Return the (X, Y) coordinate for the center point of the cell that contains the specified text.  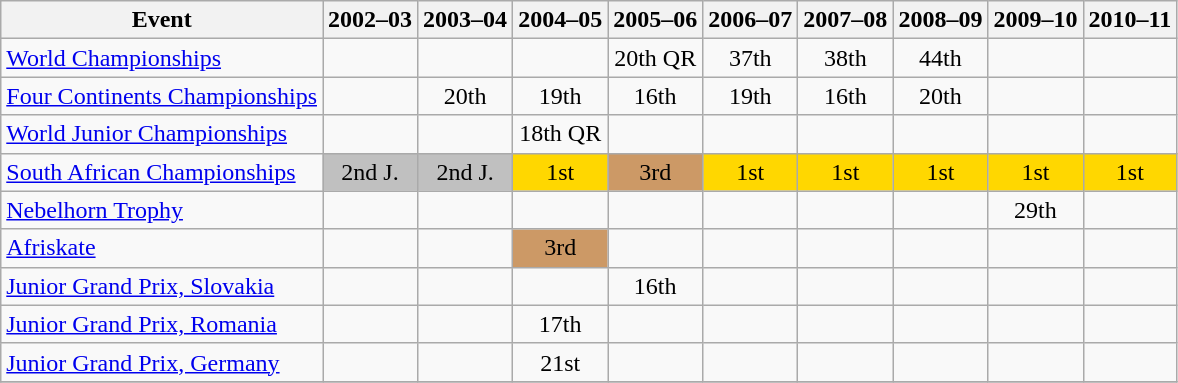
2002–03 (370, 20)
37th (750, 58)
29th (1036, 210)
38th (846, 58)
18th QR (560, 134)
2006–07 (750, 20)
2008–09 (940, 20)
World Championships (162, 58)
2010–11 (1130, 20)
Event (162, 20)
Junior Grand Prix, Romania (162, 324)
Afriskate (162, 248)
2004–05 (560, 20)
Nebelhorn Trophy (162, 210)
South African Championships (162, 172)
2003–04 (466, 20)
17th (560, 324)
2005–06 (656, 20)
2009–10 (1036, 20)
World Junior Championships (162, 134)
Junior Grand Prix, Slovakia (162, 286)
21st (560, 362)
44th (940, 58)
20th QR (656, 58)
Four Continents Championships (162, 96)
Junior Grand Prix, Germany (162, 362)
2007–08 (846, 20)
